Detect which cell encompasses the target text, then output its [x, y] center coordinate. 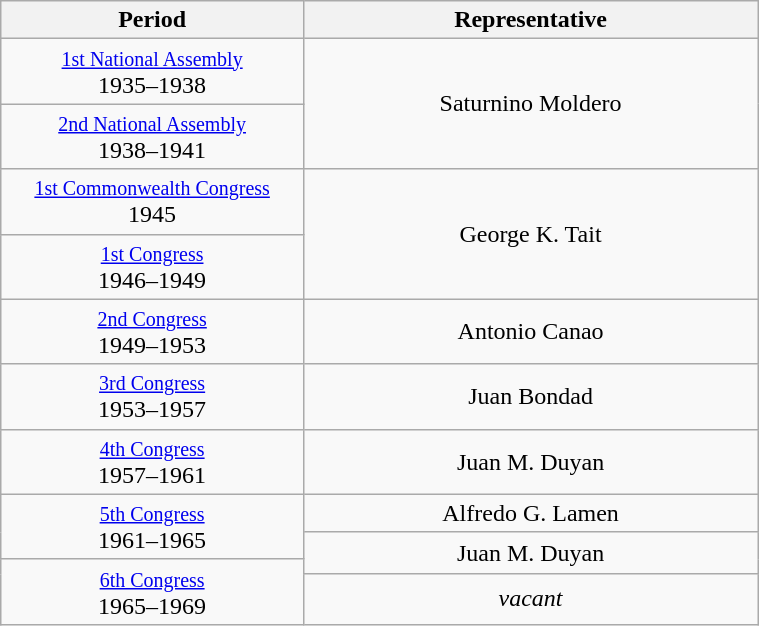
Representative [530, 20]
Alfredo G. Lamen [530, 513]
Juan Bondad [530, 396]
6th Congress1965–1969 [152, 592]
Period [152, 20]
4th Congress1957–1961 [152, 462]
Antonio Canao [530, 332]
2nd National Assembly1938–1941 [152, 136]
3rd Congress1953–1957 [152, 396]
1st Congress1946–1949 [152, 266]
1st Commonwealth Congress1945 [152, 202]
George K. Tait [530, 234]
2nd Congress1949–1953 [152, 332]
1st National Assembly1935–1938 [152, 72]
Saturnino Moldero [530, 104]
5th Congress1961–1965 [152, 526]
vacant [530, 599]
